Extract the (x, y) coordinate from the center of the cell holding the provided text.  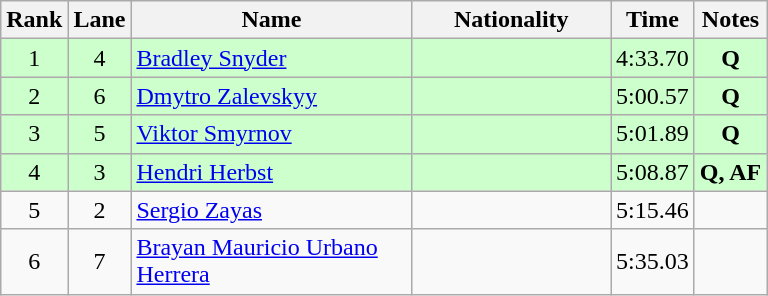
Brayan Mauricio Urbano Herrera (272, 262)
Q, AF (730, 172)
Sergio Zayas (272, 210)
5:01.89 (653, 134)
5:35.03 (653, 262)
Hendri Herbst (272, 172)
4:33.70 (653, 58)
Nationality (512, 20)
1 (34, 58)
Viktor Smyrnov (272, 134)
5:00.57 (653, 96)
7 (100, 262)
Lane (100, 20)
Time (653, 20)
5:08.87 (653, 172)
Bradley Snyder (272, 58)
5:15.46 (653, 210)
Notes (730, 20)
Dmytro Zalevskyy (272, 96)
Name (272, 20)
Rank (34, 20)
